Capture the cell that displays the provided text and extract its [X, Y] central coordinate. 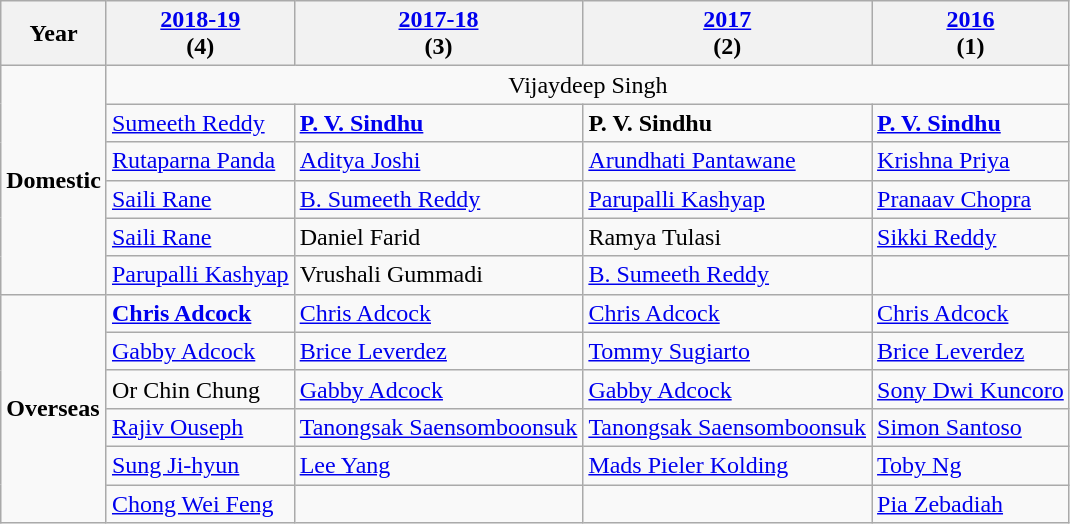
Sony Dwi Kuncoro [971, 389]
Or Chin Chung [200, 389]
Sikki Reddy [971, 237]
Simon Santoso [971, 427]
Ramya Tulasi [728, 237]
Rutaparna Panda [200, 161]
2018-19(4) [200, 34]
Vijaydeep Singh [588, 85]
2017(2) [728, 34]
Rajiv Ouseph [200, 427]
Sung Ji-hyun [200, 465]
Chong Wei Feng [200, 503]
Overseas [54, 408]
Vrushali Gummadi [438, 275]
Tommy Sugiarto [728, 351]
Sumeeth Reddy [200, 123]
Krishna Priya [971, 161]
Domestic [54, 180]
Toby Ng [971, 465]
Lee Yang [438, 465]
Mads Pieler Kolding [728, 465]
Arundhati Pantawane [728, 161]
Daniel Farid [438, 237]
Year [54, 34]
2016(1) [971, 34]
Pranaav Chopra [971, 199]
Pia Zebadiah [971, 503]
2017-18(3) [438, 34]
Aditya Joshi [438, 161]
